Return the (x, y) coordinate for the center point of the cell that contains the specified text.  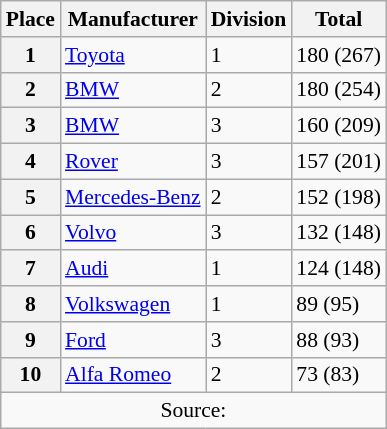
Alfa Romeo (133, 375)
Manufacturer (133, 19)
Ford (133, 340)
180 (254) (338, 90)
152 (198) (338, 197)
88 (93) (338, 340)
89 (95) (338, 304)
9 (30, 340)
5 (30, 197)
Toyota (133, 55)
Place (30, 19)
157 (201) (338, 162)
Source: (194, 411)
Audi (133, 269)
73 (83) (338, 375)
8 (30, 304)
Mercedes-Benz (133, 197)
7 (30, 269)
160 (209) (338, 126)
4 (30, 162)
6 (30, 233)
124 (148) (338, 269)
Volvo (133, 233)
132 (148) (338, 233)
180 (267) (338, 55)
Division (249, 19)
10 (30, 375)
Rover (133, 162)
Total (338, 19)
Volkswagen (133, 304)
